Return the (X, Y) coordinate for the center point of the cell that contains the specified text.  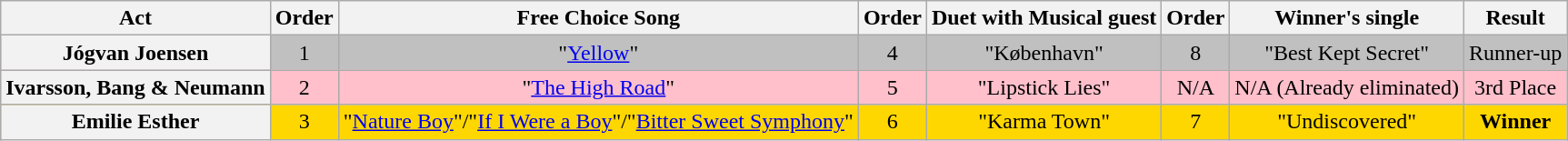
"Undiscovered" (1347, 122)
4 (893, 53)
Act (135, 18)
"København" (1044, 53)
8 (1196, 53)
Winner (1514, 122)
Emilie Esther (135, 122)
7 (1196, 122)
N/A (1196, 87)
3 (304, 122)
Runner-up (1514, 53)
N/A (Already eliminated) (1347, 87)
6 (893, 122)
"Nature Boy"/"If I Were a Boy"/"Bitter Sweet Symphony" (598, 122)
"The High Road" (598, 87)
2 (304, 87)
"Karma Town" (1044, 122)
Ivarsson, Bang & Neumann (135, 87)
"Lipstick Lies" (1044, 87)
Duet with Musical guest (1044, 18)
Jógvan Joensen (135, 53)
Result (1514, 18)
Winner's single (1347, 18)
"Yellow" (598, 53)
1 (304, 53)
"Best Kept Secret" (1347, 53)
Free Choice Song (598, 18)
5 (893, 87)
3rd Place (1514, 87)
